Return (X, Y) of the center of cell containing provided text 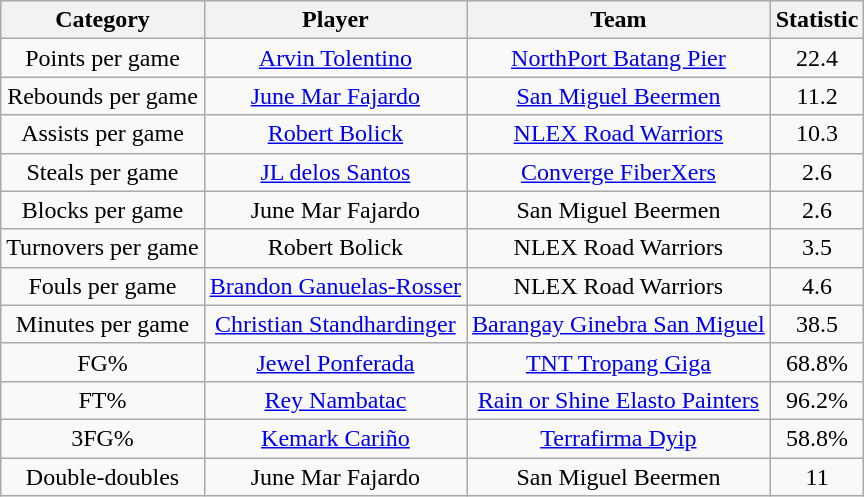
FG% (102, 362)
JL delos Santos (335, 172)
Kemark Cariño (335, 438)
Brandon Ganuelas-Rosser (335, 286)
NorthPort Batang Pier (619, 58)
Category (102, 20)
FT% (102, 400)
4.6 (817, 286)
Rain or Shine Elasto Painters (619, 400)
Rebounds per game (102, 96)
22.4 (817, 58)
3FG% (102, 438)
10.3 (817, 134)
Steals per game (102, 172)
38.5 (817, 324)
Rey Nambatac (335, 400)
Jewel Ponferada (335, 362)
11.2 (817, 96)
Points per game (102, 58)
TNT Tropang Giga (619, 362)
Assists per game (102, 134)
58.8% (817, 438)
Double-doubles (102, 477)
Barangay Ginebra San Miguel (619, 324)
Player (335, 20)
Statistic (817, 20)
Fouls per game (102, 286)
Turnovers per game (102, 248)
Arvin Tolentino (335, 58)
3.5 (817, 248)
Team (619, 20)
11 (817, 477)
68.8% (817, 362)
Minutes per game (102, 324)
Christian Standhardinger (335, 324)
96.2% (817, 400)
Blocks per game (102, 210)
Converge FiberXers (619, 172)
Terrafirma Dyip (619, 438)
